Return the [X, Y] coordinate for the center point of the cell that contains the specified text.  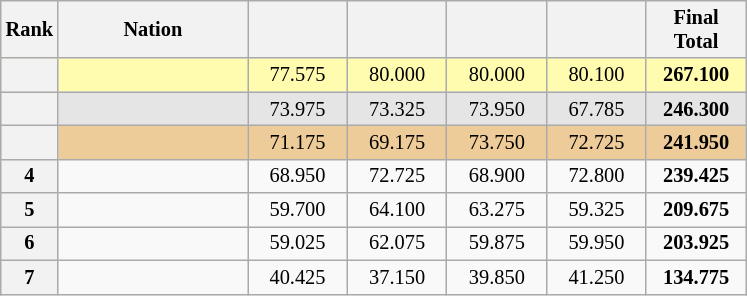
Nation [153, 29]
241.950 [696, 142]
71.175 [298, 142]
239.425 [696, 176]
73.975 [298, 109]
59.025 [298, 243]
Rank [30, 29]
134.775 [696, 277]
63.275 [497, 210]
64.100 [397, 210]
73.325 [397, 109]
4 [30, 176]
59.325 [597, 210]
59.950 [597, 243]
73.750 [497, 142]
80.100 [597, 75]
77.575 [298, 75]
203.925 [696, 243]
69.175 [397, 142]
209.675 [696, 210]
62.075 [397, 243]
37.150 [397, 277]
Final Total [696, 29]
267.100 [696, 75]
67.785 [597, 109]
7 [30, 277]
40.425 [298, 277]
39.850 [497, 277]
246.300 [696, 109]
68.900 [497, 176]
59.700 [298, 210]
59.875 [497, 243]
72.800 [597, 176]
6 [30, 243]
5 [30, 210]
41.250 [597, 277]
73.950 [497, 109]
68.950 [298, 176]
